Output the [x, y] coordinate of the center of the cell containing the given text.  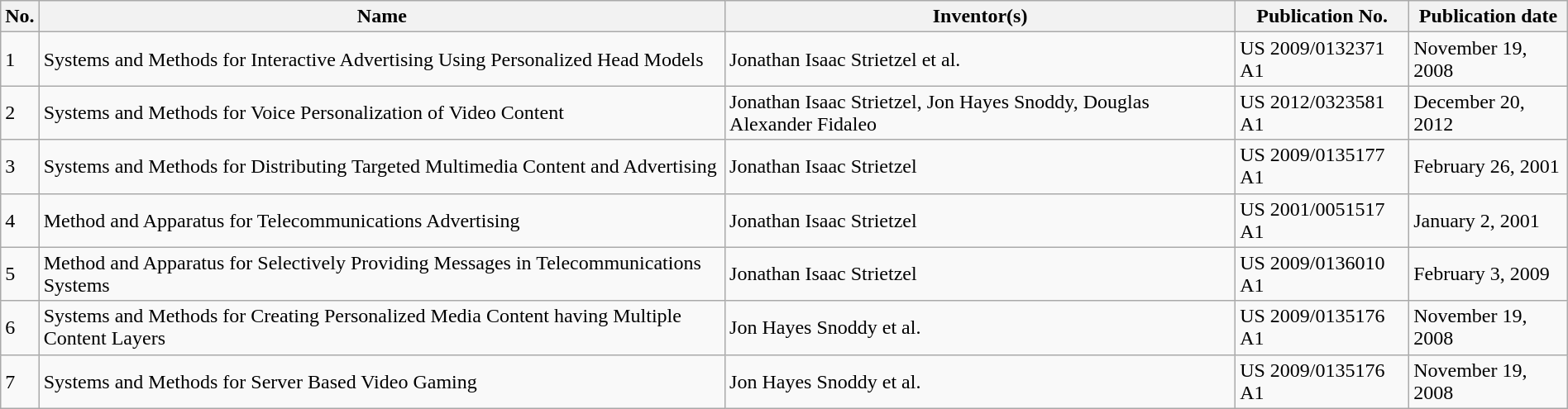
US 2009/0136010 A1 [1322, 274]
Systems and Methods for Voice Personalization of Video Content [382, 112]
Systems and Methods for Distributing Targeted Multimedia Content and Advertising [382, 167]
4 [20, 220]
Method and Apparatus for Selectively Providing Messages in Telecommunications Systems [382, 274]
7 [20, 382]
US 2012/0323581 A1 [1322, 112]
No. [20, 17]
1 [20, 59]
December 20, 2012 [1489, 112]
5 [20, 274]
February 26, 2001 [1489, 167]
US 2001/0051517 A1 [1322, 220]
Inventor(s) [981, 17]
3 [20, 167]
Jonathan Isaac Strietzel, Jon Hayes Snoddy, Douglas Alexander Fidaleo [981, 112]
Systems and Methods for Server Based Video Gaming [382, 382]
February 3, 2009 [1489, 274]
Jonathan Isaac Strietzel et al. [981, 59]
2 [20, 112]
January 2, 2001 [1489, 220]
6 [20, 327]
Systems and Methods for Interactive Advertising Using Personalized Head Models [382, 59]
Publication No. [1322, 17]
Name [382, 17]
Method and Apparatus for Telecommunications Advertising [382, 220]
Publication date [1489, 17]
US 2009/0135177 A1 [1322, 167]
US 2009/0132371 A1 [1322, 59]
Systems and Methods for Creating Personalized Media Content having Multiple Content Layers [382, 327]
